Locate the cell with the specified text and output its (x, y) center coordinate. 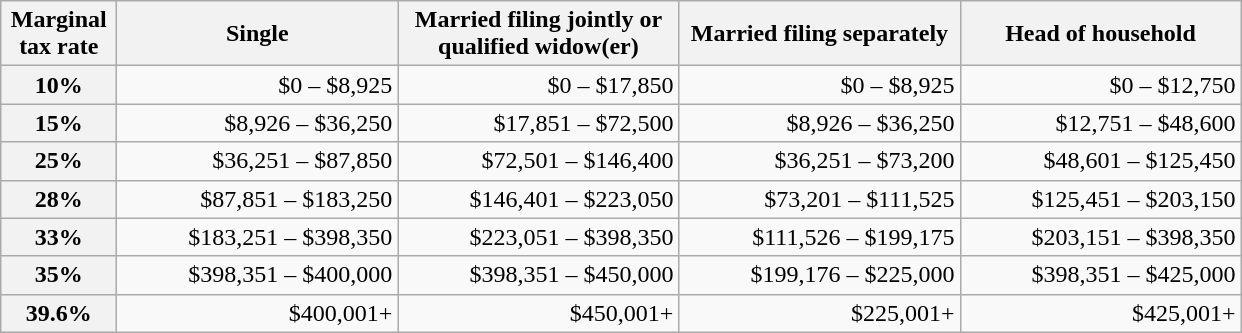
$398,351 – $450,000 (538, 275)
$12,751 – $48,600 (1100, 123)
$425,001+ (1100, 313)
$183,251 – $398,350 (258, 237)
Single (258, 34)
15% (59, 123)
$400,001+ (258, 313)
$125,451 – $203,150 (1100, 199)
$0 – $17,850 (538, 85)
25% (59, 161)
$36,251 – $73,200 (820, 161)
$225,001+ (820, 313)
Married filing jointly or qualified widow(er) (538, 34)
$111,526 – $199,175 (820, 237)
35% (59, 275)
10% (59, 85)
$87,851 – $183,250 (258, 199)
$17,851 – $72,500 (538, 123)
28% (59, 199)
Married filing separately (820, 34)
$203,151 – $398,350 (1100, 237)
$0 – $12,750 (1100, 85)
Head of household (1100, 34)
$36,251 – $87,850 (258, 161)
$450,001+ (538, 313)
$146,401 – $223,050 (538, 199)
$223,051 – $398,350 (538, 237)
$398,351 – $425,000 (1100, 275)
39.6% (59, 313)
Marginal tax rate (59, 34)
33% (59, 237)
$72,501 – $146,400 (538, 161)
$398,351 – $400,000 (258, 275)
$199,176 – $225,000 (820, 275)
$73,201 – $111,525 (820, 199)
$48,601 – $125,450 (1100, 161)
